Scan for the cell matching the given text and deliver its [x, y] coordinate at center. 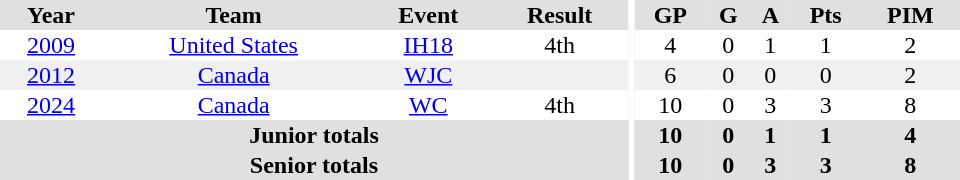
GP [670, 15]
PIM [910, 15]
WC [428, 105]
Team [234, 15]
2024 [51, 105]
G [728, 15]
2012 [51, 75]
Senior totals [314, 165]
Result [560, 15]
Pts [826, 15]
IH18 [428, 45]
Year [51, 15]
WJC [428, 75]
A [770, 15]
United States [234, 45]
6 [670, 75]
2009 [51, 45]
Event [428, 15]
Junior totals [314, 135]
